Detect which cell encompasses the target text, then output its (X, Y) center coordinate. 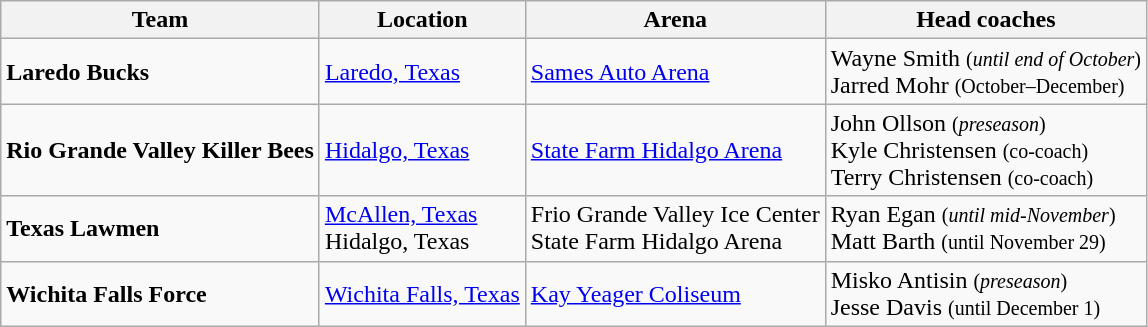
Location (422, 20)
Rio Grande Valley Killer Bees (160, 150)
John Ollson (preseason)Kyle Christensen (co-coach)Terry Christensen (co-coach) (986, 150)
Sames Auto Arena (675, 72)
Laredo Bucks (160, 72)
Team (160, 20)
Ryan Egan (until mid-November)Matt Barth (until November 29) (986, 228)
Head coaches (986, 20)
Kay Yeager Coliseum (675, 294)
Frio Grande Valley Ice CenterState Farm Hidalgo Arena (675, 228)
Misko Antisin (preseason)Jesse Davis (until December 1) (986, 294)
Laredo, Texas (422, 72)
McAllen, TexasHidalgo, Texas (422, 228)
Wayne Smith (until end of October)Jarred Mohr (October–December) (986, 72)
Wichita Falls, Texas (422, 294)
State Farm Hidalgo Arena (675, 150)
Texas Lawmen (160, 228)
Wichita Falls Force (160, 294)
Arena (675, 20)
Hidalgo, Texas (422, 150)
